Find where the given text appears and provide that cell's center as (x, y) coordinate. 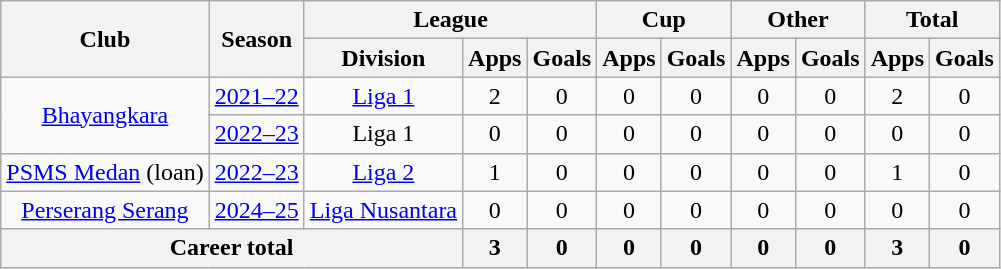
PSMS Medan (loan) (105, 172)
League (450, 20)
Cup (664, 20)
Division (383, 58)
Career total (232, 248)
Season (256, 39)
Liga 2 (383, 172)
Perserang Serang (105, 210)
Club (105, 39)
Liga Nusantara (383, 210)
Bhayangkara (105, 115)
2021–22 (256, 96)
Total (932, 20)
2024–25 (256, 210)
Other (798, 20)
